Provide the (X, Y) coordinate of the cell's center where the given text is located.  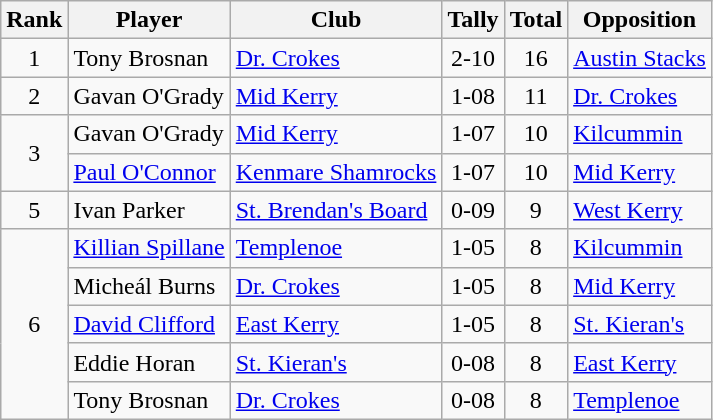
Club (336, 20)
2 (34, 96)
16 (536, 58)
Micheál Burns (149, 286)
5 (34, 210)
Kenmare Shamrocks (336, 172)
Austin Stacks (640, 58)
1-08 (473, 96)
Total (536, 20)
11 (536, 96)
3 (34, 153)
2-10 (473, 58)
David Clifford (149, 324)
Tally (473, 20)
Rank (34, 20)
St. Brendan's Board (336, 210)
Paul O'Connor (149, 172)
Opposition (640, 20)
9 (536, 210)
Eddie Horan (149, 362)
6 (34, 324)
Killian Spillane (149, 248)
Player (149, 20)
Ivan Parker (149, 210)
0-09 (473, 210)
1 (34, 58)
West Kerry (640, 210)
